Search for the cell housing the specified text and yield its (x, y) center coordinate. 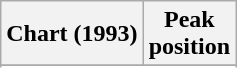
Chart (1993) (72, 34)
Peakposition (189, 34)
